Detect which cell encompasses the target text, then output its [X, Y] center coordinate. 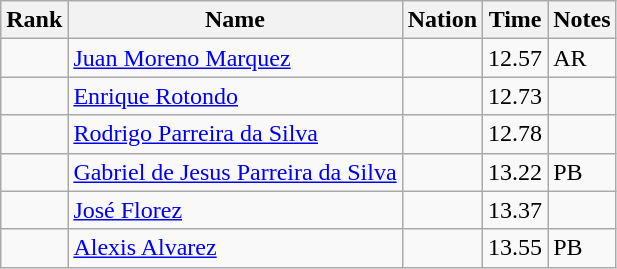
12.57 [516, 58]
Alexis Alvarez [235, 248]
13.37 [516, 210]
Enrique Rotondo [235, 96]
13.22 [516, 172]
12.78 [516, 134]
Rodrigo Parreira da Silva [235, 134]
Juan Moreno Marquez [235, 58]
Rank [34, 20]
AR [582, 58]
Time [516, 20]
13.55 [516, 248]
Name [235, 20]
Notes [582, 20]
José Florez [235, 210]
12.73 [516, 96]
Nation [442, 20]
Gabriel de Jesus Parreira da Silva [235, 172]
